Return (X, Y) of the center of cell containing provided text 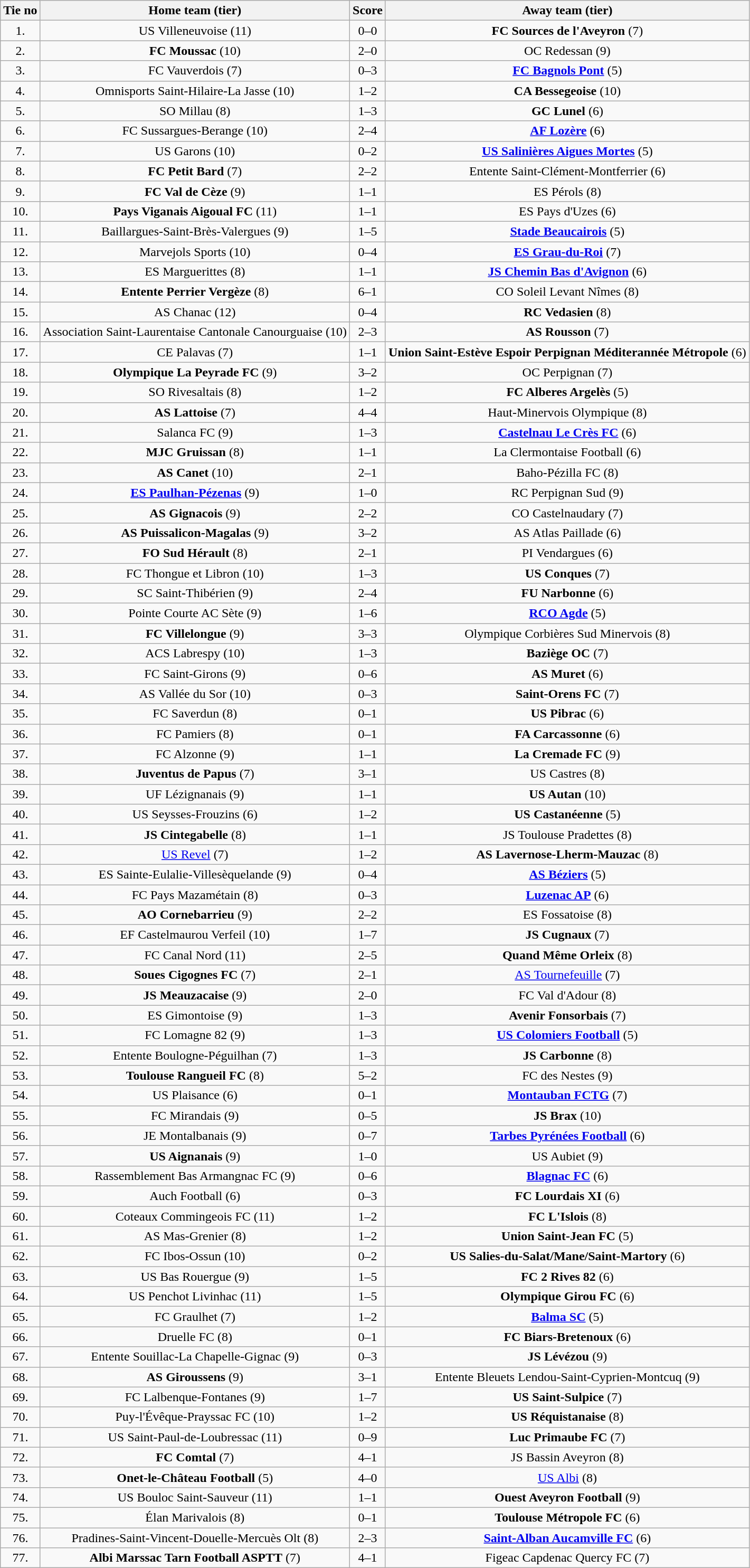
77. (20, 1558)
FC des Nestes (9) (567, 1075)
50. (20, 1015)
6. (20, 131)
Soues Cigognes FC (7) (195, 975)
72. (20, 1457)
Druelle FC (8) (195, 1337)
FC Comtal (7) (195, 1457)
ES Sainte-Eulalie-Villesèquelande (9) (195, 874)
US Salinières Aigues Mortes (5) (567, 151)
Élan Marivalois (8) (195, 1517)
US Salies-du-Salat/Mane/Saint-Martory (6) (567, 1257)
47. (20, 955)
FC Canal Nord (11) (195, 955)
FC Lourdais XI (6) (567, 1196)
0–7 (368, 1136)
AS Chanac (12) (195, 312)
Rassemblement Bas Armangnac FC (9) (195, 1176)
US Penchot Livinhac (11) (195, 1297)
JS Carbonne (8) (567, 1055)
PI Vendargues (6) (567, 553)
41. (20, 834)
Figeac Capdenac Quercy FC (7) (567, 1558)
JS Cintegabelle (8) (195, 834)
FC Alberes Argelès (5) (567, 392)
63. (20, 1277)
32. (20, 654)
34. (20, 694)
Baho-Pézilla FC (8) (567, 473)
JE Montalbanais (9) (195, 1136)
62. (20, 1257)
US Saint-Sulpice (7) (567, 1397)
SO Millau (8) (195, 111)
Albi Marssac Tarn Football ASPTT (7) (195, 1558)
FC Ibos-Ossun (10) (195, 1257)
EF Castelmaurou Verfeil (10) (195, 935)
Olympique Girou FC (6) (567, 1297)
18. (20, 372)
70. (20, 1417)
37. (20, 754)
FC Lalbenque-Fontanes (9) (195, 1397)
AS Mas-Grenier (8) (195, 1236)
29. (20, 593)
61. (20, 1236)
57. (20, 1156)
28. (20, 573)
Entente Boulogne-Péguilhan (7) (195, 1055)
US Pibrac (6) (567, 714)
CO Castelnaudary (7) (567, 513)
US Revel (7) (195, 854)
52. (20, 1055)
60. (20, 1216)
ES Pays d'Uzes (6) (567, 211)
JS Chemin Bas d'Avignon (6) (567, 272)
Blagnac FC (6) (567, 1176)
Union Saint-Jean FC (5) (567, 1236)
Stade Beaucairois (5) (567, 231)
43. (20, 874)
US Colomiers Football (5) (567, 1035)
46. (20, 935)
55. (20, 1116)
MJC Gruissan (8) (195, 452)
US Albi (8) (567, 1477)
8. (20, 171)
FC Thongue et Libron (10) (195, 573)
45. (20, 915)
4–0 (368, 1477)
30. (20, 613)
FU Narbonne (6) (567, 593)
US Saint-Paul-de-Loubressac (11) (195, 1437)
FC L'Islois (8) (567, 1216)
36. (20, 734)
ES Grau-du-Roi (7) (567, 252)
21. (20, 432)
AS Giroussens (9) (195, 1377)
Toulouse Rangueil FC (8) (195, 1075)
Coteaux Commingeois FC (11) (195, 1216)
4. (20, 91)
4–4 (368, 412)
US Réquistanaise (8) (567, 1417)
RCO Agde (5) (567, 613)
75. (20, 1517)
20. (20, 412)
Home team (tier) (195, 11)
US Castanéenne (5) (567, 814)
Onet-le-Château Football (5) (195, 1477)
40. (20, 814)
US Conques (7) (567, 573)
FC 2 Rives 82 (6) (567, 1277)
Away team (tier) (567, 11)
Pointe Courte AC Sète (9) (195, 613)
3–3 (368, 634)
6–1 (368, 292)
OC Redessan (9) (567, 51)
Luc Primaube FC (7) (567, 1437)
Entente Saint-Clément-Montferrier (6) (567, 171)
24. (20, 493)
69. (20, 1397)
FO Sud Hérault (8) (195, 553)
Pays Viganais Aigoual FC (11) (195, 211)
AS Lattoise (7) (195, 412)
Juventus de Papus (7) (195, 774)
49. (20, 995)
AS Atlas Paillade (6) (567, 533)
11. (20, 231)
7. (20, 151)
AS Tournefeuille (7) (567, 975)
13. (20, 272)
JS Meauzacaise (9) (195, 995)
FC Sources de l'Aveyron (7) (567, 31)
CO Soleil Levant Nîmes (8) (567, 292)
39. (20, 794)
Haut-Minervois Olympique (8) (567, 412)
FC Villelongue (9) (195, 634)
La Cremade FC (9) (567, 754)
17. (20, 352)
FC Val de Cèze (9) (195, 191)
10. (20, 211)
AS Rousson (7) (567, 332)
ES Paulhan-Pézenas (9) (195, 493)
Montauban FCTG (7) (567, 1095)
54. (20, 1095)
US Villeneuvoise (11) (195, 31)
JS Cugnaux (7) (567, 935)
FC Saverdun (8) (195, 714)
US Aubiet (9) (567, 1156)
FC Petit Bard (7) (195, 171)
SO Rivesaltais (8) (195, 392)
FC Val d'Adour (8) (567, 995)
0–9 (368, 1437)
14. (20, 292)
FC Graulhet (7) (195, 1317)
US Garons (10) (195, 151)
44. (20, 895)
Auch Football (6) (195, 1196)
AS Lavernose-Lherm-Mauzac (8) (567, 854)
Saint-Alban Aucamville FC (6) (567, 1538)
Association Saint-Laurentaise Cantonale Canourguaise (10) (195, 332)
GC Lunel (6) (567, 111)
ES Marguerittes (8) (195, 272)
67. (20, 1357)
0–5 (368, 1116)
US Autan (10) (567, 794)
FC Bagnols Pont (5) (567, 71)
RC Vedasien (8) (567, 312)
JS Brax (10) (567, 1116)
FC Lomagne 82 (9) (195, 1035)
51. (20, 1035)
Luzenac AP (6) (567, 895)
AS Gignacois (9) (195, 513)
Omnisports Saint-Hilaire-La Jasse (10) (195, 91)
5–2 (368, 1075)
AS Puissalicon-Magalas (9) (195, 533)
AS Muret (6) (567, 674)
FC Biars-Bretenoux (6) (567, 1337)
53. (20, 1075)
58. (20, 1176)
JS Toulouse Pradettes (8) (567, 834)
FC Moussac (10) (195, 51)
19. (20, 392)
9. (20, 191)
JS Bassin Aveyron (8) (567, 1457)
FC Saint-Girons (9) (195, 674)
3. (20, 71)
15. (20, 312)
ACS Labrespy (10) (195, 654)
Balma SC (5) (567, 1317)
US Aignanais (9) (195, 1156)
Pradines-Saint-Vincent-Douelle-Mercuès Olt (8) (195, 1538)
42. (20, 854)
22. (20, 452)
Entente Bleuets Lendou-Saint-Cyprien-Montcuq (9) (567, 1377)
SC Saint-Thibérien (9) (195, 593)
76. (20, 1538)
12. (20, 252)
Entente Souillac-La Chapelle-Gignac (9) (195, 1357)
FC Sussargues-Berange (10) (195, 131)
Ouest Aveyron Football (9) (567, 1497)
ES Fossatoise (8) (567, 915)
OC Perpignan (7) (567, 372)
31. (20, 634)
Saint-Orens FC (7) (567, 694)
La Clermontaise Football (6) (567, 452)
Puy-l'Évêque-Prayssac FC (10) (195, 1417)
JS Lévézou (9) (567, 1357)
16. (20, 332)
US Plaisance (6) (195, 1095)
Tie no (20, 11)
CA Bessegeoise (10) (567, 91)
23. (20, 473)
Marvejols Sports (10) (195, 252)
2–5 (368, 955)
59. (20, 1196)
Olympique Corbières Sud Minervois (8) (567, 634)
26. (20, 533)
Tarbes Pyrénées Football (6) (567, 1136)
US Bas Rouergue (9) (195, 1277)
AF Lozère (6) (567, 131)
1. (20, 31)
1–6 (368, 613)
AS Canet (10) (195, 473)
35. (20, 714)
FC Vauverdois (7) (195, 71)
UF Lézignanais (9) (195, 794)
25. (20, 513)
48. (20, 975)
0–0 (368, 31)
56. (20, 1136)
Baillargues-Saint-Brès-Valergues (9) (195, 231)
FC Mirandais (9) (195, 1116)
27. (20, 553)
US Bouloc Saint-Sauveur (11) (195, 1497)
AO Cornebarrieu (9) (195, 915)
38. (20, 774)
FA Carcassonne (6) (567, 734)
74. (20, 1497)
FC Alzonne (9) (195, 754)
Union Saint-Estève Espoir Perpignan Méditerannée Métropole (6) (567, 352)
FC Pays Mazamétain (8) (195, 895)
68. (20, 1377)
ES Pérols (8) (567, 191)
US Castres (8) (567, 774)
73. (20, 1477)
US Seysses-Frouzins (6) (195, 814)
65. (20, 1317)
Avenir Fonsorbais (7) (567, 1015)
RC Perpignan Sud (9) (567, 493)
Score (368, 11)
Entente Perrier Vergèze (8) (195, 292)
CE Palavas (7) (195, 352)
Baziège OC (7) (567, 654)
AS Vallée du Sor (10) (195, 694)
Toulouse Métropole FC (6) (567, 1517)
71. (20, 1437)
66. (20, 1337)
AS Béziers (5) (567, 874)
ES Gimontoise (9) (195, 1015)
5. (20, 111)
Salanca FC (9) (195, 432)
Castelnau Le Crès FC (6) (567, 432)
33. (20, 674)
64. (20, 1297)
Olympique La Peyrade FC (9) (195, 372)
Quand Même Orleix (8) (567, 955)
2. (20, 51)
FC Pamiers (8) (195, 734)
